Provide the (x, y) coordinate of the cell's center where the given text is located.  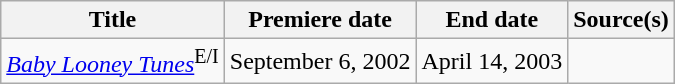
Baby Looney TunesE/I (113, 62)
Title (113, 20)
End date (492, 20)
Premiere date (320, 20)
Source(s) (622, 20)
April 14, 2003 (492, 62)
September 6, 2002 (320, 62)
